Pinpoint the cell where the given text exists, returning its (x, y) midpoint coordinate. 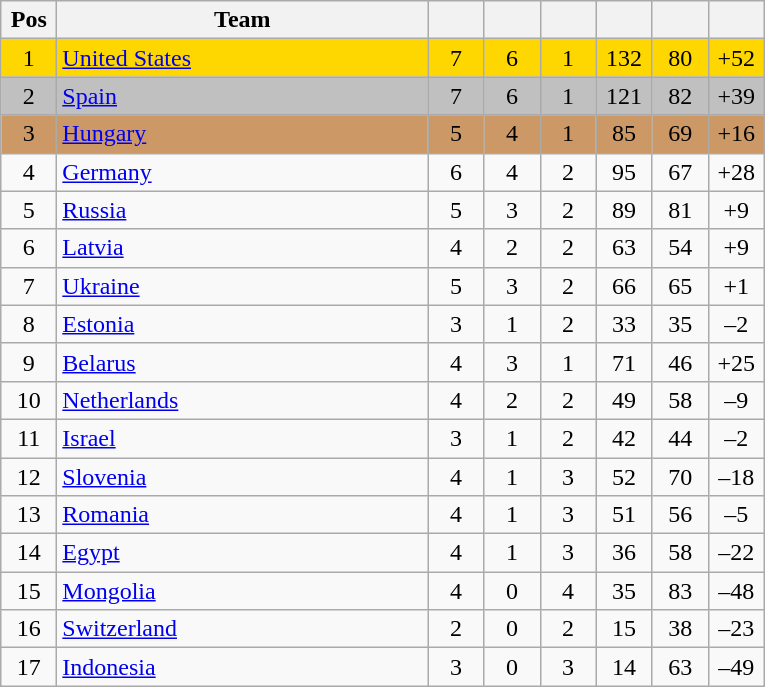
Hungary (242, 134)
–23 (736, 629)
65 (680, 286)
71 (624, 362)
89 (624, 210)
49 (624, 400)
33 (624, 324)
80 (680, 58)
–9 (736, 400)
Mongolia (242, 591)
54 (680, 248)
66 (624, 286)
10 (29, 400)
Team (242, 20)
+52 (736, 58)
95 (624, 172)
+28 (736, 172)
Israel (242, 438)
36 (624, 553)
70 (680, 477)
Egypt (242, 553)
Belarus (242, 362)
83 (680, 591)
9 (29, 362)
Estonia (242, 324)
Ukraine (242, 286)
52 (624, 477)
United States (242, 58)
67 (680, 172)
+1 (736, 286)
Russia (242, 210)
11 (29, 438)
Spain (242, 96)
12 (29, 477)
Indonesia (242, 667)
Netherlands (242, 400)
Switzerland (242, 629)
+39 (736, 96)
121 (624, 96)
13 (29, 515)
85 (624, 134)
132 (624, 58)
–49 (736, 667)
Latvia (242, 248)
42 (624, 438)
Slovenia (242, 477)
46 (680, 362)
81 (680, 210)
69 (680, 134)
56 (680, 515)
+16 (736, 134)
51 (624, 515)
38 (680, 629)
17 (29, 667)
–18 (736, 477)
8 (29, 324)
–48 (736, 591)
44 (680, 438)
–22 (736, 553)
Pos (29, 20)
Germany (242, 172)
16 (29, 629)
Romania (242, 515)
+25 (736, 362)
–5 (736, 515)
82 (680, 96)
